Capture the cell that displays the provided text and extract its [x, y] central coordinate. 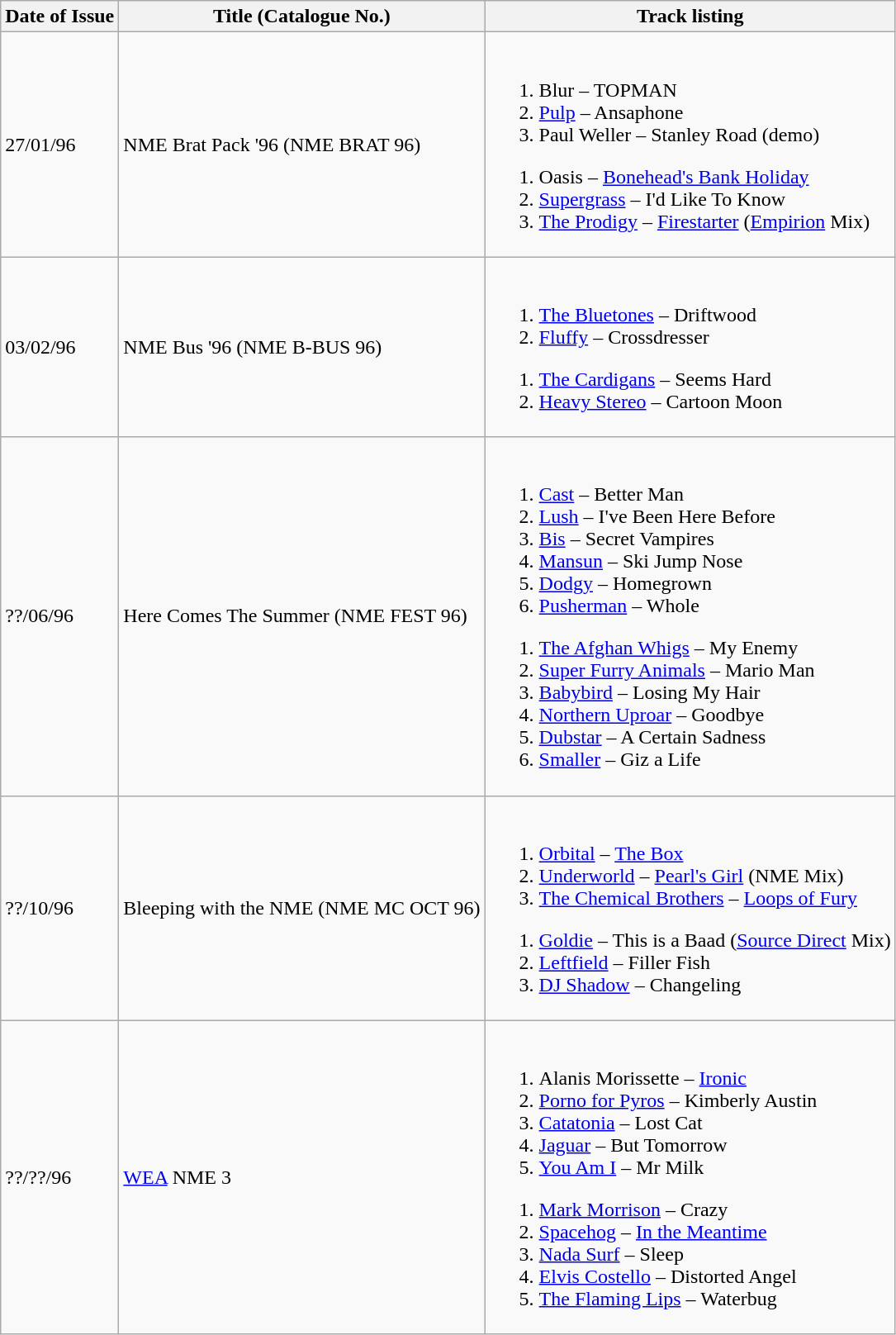
??/10/96 [59, 908]
27/01/96 [59, 145]
Title (Catalogue No.) [302, 17]
Track listing [690, 17]
??/??/96 [59, 1177]
NME Brat Pack '96 (NME BRAT 96) [302, 145]
Here Comes The Summer (NME FEST 96) [302, 616]
??/06/96 [59, 616]
WEA NME 3 [302, 1177]
Bleeping with the NME (NME MC OCT 96) [302, 908]
03/02/96 [59, 347]
NME Bus '96 (NME B-BUS 96) [302, 347]
Date of Issue [59, 17]
The Bluetones – DriftwoodFluffy – CrossdresserThe Cardigans – Seems HardHeavy Stereo – Cartoon Moon [690, 347]
